Search for the cell housing the specified text and yield its (x, y) center coordinate. 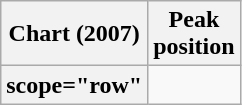
Peakposition (194, 34)
Chart (2007) (74, 34)
scope="row" (74, 85)
